Output the [x, y] coordinate of the center of the cell containing the given text.  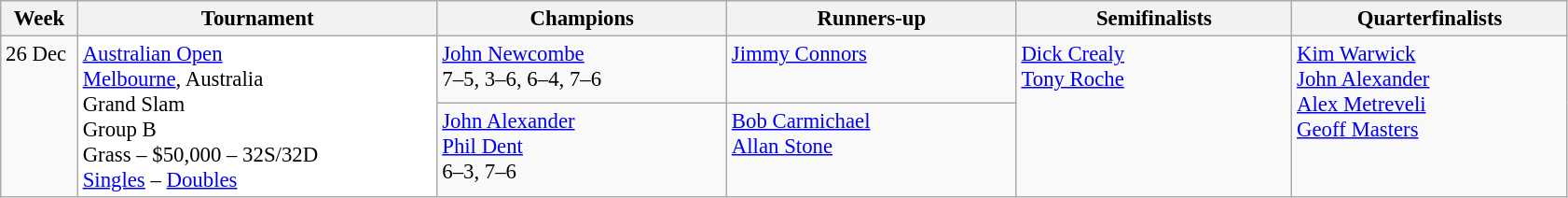
Semifinalists [1154, 19]
Australian Open Melbourne, Australia Grand Slam Group B Grass – $50,000 – 32S/32D Singles – Doubles [257, 118]
Week [39, 19]
26 Dec [39, 118]
Runners-up [873, 19]
Jimmy Connors [873, 69]
Quarterfinalists [1430, 19]
Tournament [257, 19]
Bob Carmichael Allan Stone [873, 149]
John Alexander Phil Dent 6–3, 7–6 [582, 149]
Dick Crealy Tony Roche [1154, 118]
Kim Warwick John Alexander Alex Metreveli Geoff Masters [1430, 118]
John Newcombe 7–5, 3–6, 6–4, 7–6 [582, 69]
Champions [582, 19]
